From the cell containing the given text, extract its center point as (X, Y) coordinate. 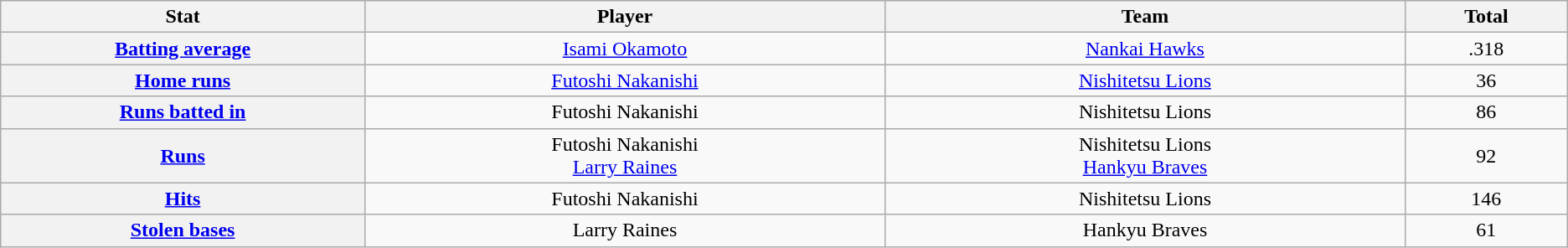
Stolen bases (183, 230)
36 (1486, 80)
Batting average (183, 49)
86 (1486, 112)
Nishitetsu LionsHankyu Braves (1144, 156)
Runs batted in (183, 112)
Player (625, 17)
Home runs (183, 80)
Team (1144, 17)
Futoshi NakanishiLarry Raines (625, 156)
146 (1486, 199)
.318 (1486, 49)
Nankai Hawks (1144, 49)
Isami Okamoto (625, 49)
Hits (183, 199)
Stat (183, 17)
92 (1486, 156)
Hankyu Braves (1144, 230)
Total (1486, 17)
Larry Raines (625, 230)
61 (1486, 230)
Runs (183, 156)
